Search for the cell housing the specified text and yield its (X, Y) center coordinate. 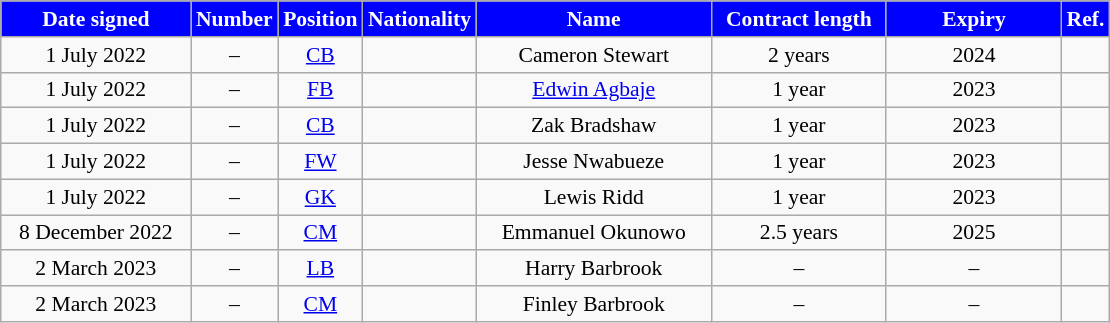
Position (320, 19)
2024 (974, 55)
GK (320, 197)
Number (234, 19)
2025 (974, 233)
Zak Bradshaw (594, 126)
Expiry (974, 19)
Finley Barbrook (594, 304)
FW (320, 162)
Nationality (420, 19)
LB (320, 269)
2 years (798, 55)
Emmanuel Okunowo (594, 233)
Harry Barbrook (594, 269)
Contract length (798, 19)
Jesse Nwabueze (594, 162)
Lewis Ridd (594, 197)
8 December 2022 (96, 233)
FB (320, 90)
Name (594, 19)
Date signed (96, 19)
2.5 years (798, 233)
Edwin Agbaje (594, 90)
Ref. (1086, 19)
Cameron Stewart (594, 55)
